Detect which cell encompasses the target text, then output its (X, Y) center coordinate. 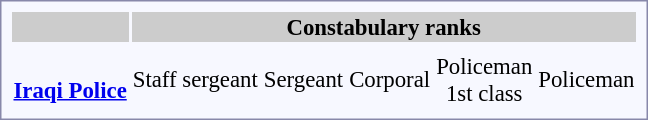
Constabulary ranks (384, 27)
Sergeant (303, 80)
Iraqi Police (70, 76)
Staff sergeant (195, 80)
Policeman (586, 80)
Policeman 1st class (484, 80)
Corporal (390, 80)
